Return the [x, y] coordinate for the center point of the cell that contains the specified text.  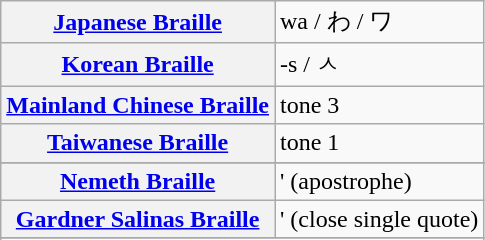
' (apostrophe) [378, 181]
tone 3 [378, 105]
tone 1 [378, 143]
wa / わ / ワ [378, 22]
Gardner Salinas Braille [138, 219]
-s / ㅅ [378, 64]
Korean Braille [138, 64]
Taiwanese Braille [138, 143]
Mainland Chinese Braille [138, 105]
Nemeth Braille [138, 181]
' (close single quote) [378, 219]
Japanese Braille [138, 22]
